Search for the cell housing the specified text and yield its [X, Y] center coordinate. 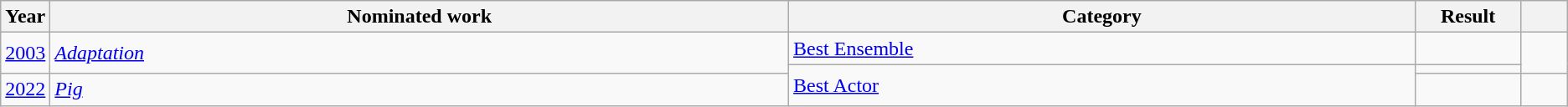
Adaptation [420, 53]
Best Ensemble [1102, 48]
2022 [25, 89]
Category [1102, 17]
Pig [420, 89]
2003 [25, 53]
Nominated work [420, 17]
Year [25, 17]
Result [1467, 17]
Best Actor [1102, 85]
